Return (x, y) of the center of cell containing provided text 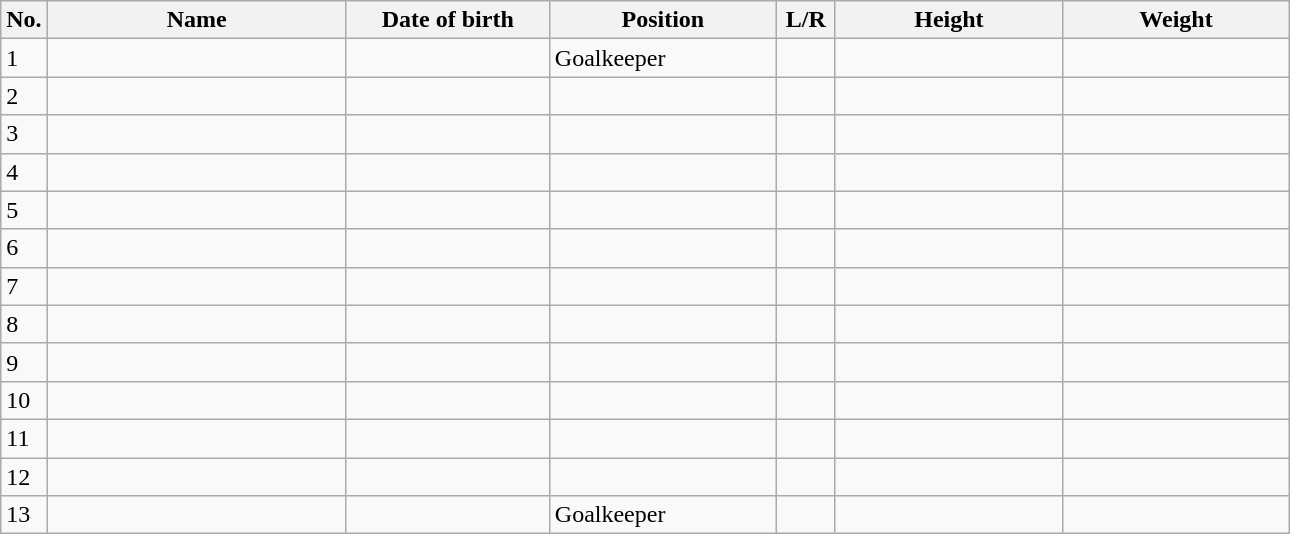
5 (24, 210)
1 (24, 58)
3 (24, 134)
Height (948, 20)
Name (196, 20)
Weight (1176, 20)
4 (24, 172)
12 (24, 477)
11 (24, 438)
No. (24, 20)
6 (24, 248)
7 (24, 286)
2 (24, 96)
9 (24, 362)
Position (662, 20)
10 (24, 400)
L/R (806, 20)
8 (24, 324)
13 (24, 515)
Date of birth (448, 20)
